Provide the [x, y] coordinate of the cell's center where the given text is located.  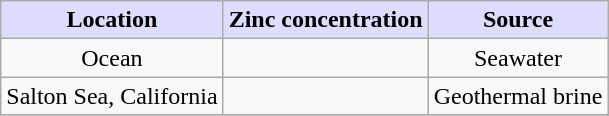
Source [518, 20]
Salton Sea, California [112, 96]
Geothermal brine [518, 96]
Location [112, 20]
Seawater [518, 58]
Zinc concentration [326, 20]
Ocean [112, 58]
